Output the [x, y] coordinate of the center of the cell containing the given text.  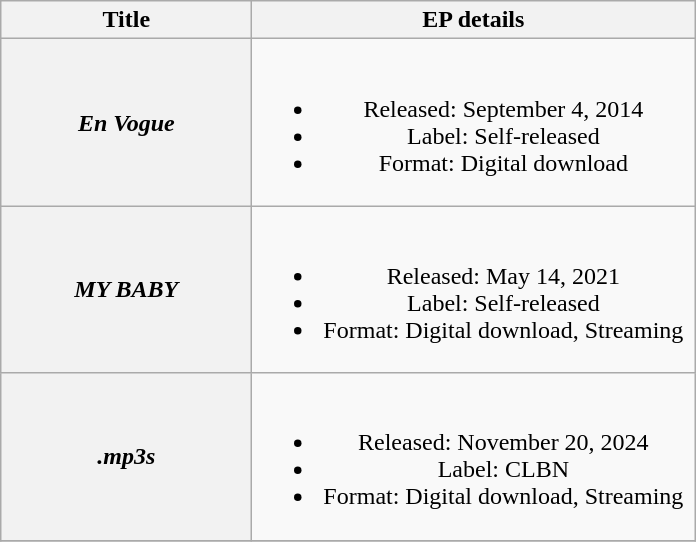
En Vogue [126, 122]
Title [126, 20]
Released: September 4, 2014Label: Self-releasedFormat: Digital download [474, 122]
Released: May 14, 2021Label: Self-releasedFormat: Digital download, Streaming [474, 290]
.mp3s [126, 456]
Released: November 20, 2024Label: CLBNFormat: Digital download, Streaming [474, 456]
MY BABY [126, 290]
EP details [474, 20]
